Scan for the cell matching the given text and deliver its [X, Y] coordinate at center. 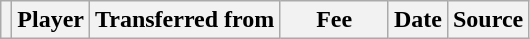
Fee [334, 20]
Source [488, 20]
Player [51, 20]
Transferred from [185, 20]
Date [418, 20]
